Scan for the cell matching the given text and deliver its [X, Y] coordinate at center. 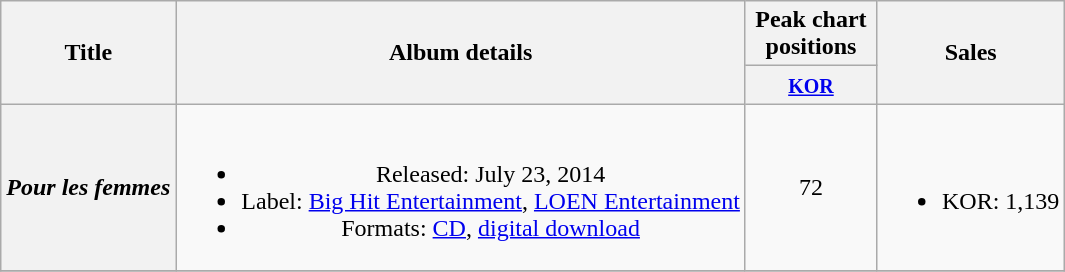
Sales [970, 52]
KOR: 1,139 [970, 188]
Album details [461, 52]
Peak chart positions [810, 34]
Pour les femmes [88, 188]
Title [88, 52]
72 [810, 188]
Released: July 23, 2014Label: Big Hit Entertainment, LOEN EntertainmentFormats: CD, digital download [461, 188]
KOR [810, 85]
